Provide the [X, Y] coordinate of the cell's center where the given text is located.  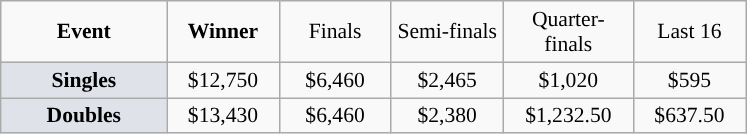
Semi-finals [447, 32]
$595 [689, 80]
$637.50 [689, 116]
$2,380 [447, 116]
$1,232.50 [568, 116]
Doubles [84, 116]
Singles [84, 80]
$2,465 [447, 80]
Quarter-finals [568, 32]
$13,430 [223, 116]
Event [84, 32]
Finals [335, 32]
$12,750 [223, 80]
Winner [223, 32]
$1,020 [568, 80]
Last 16 [689, 32]
